Return [X, Y] of the center of cell containing provided text 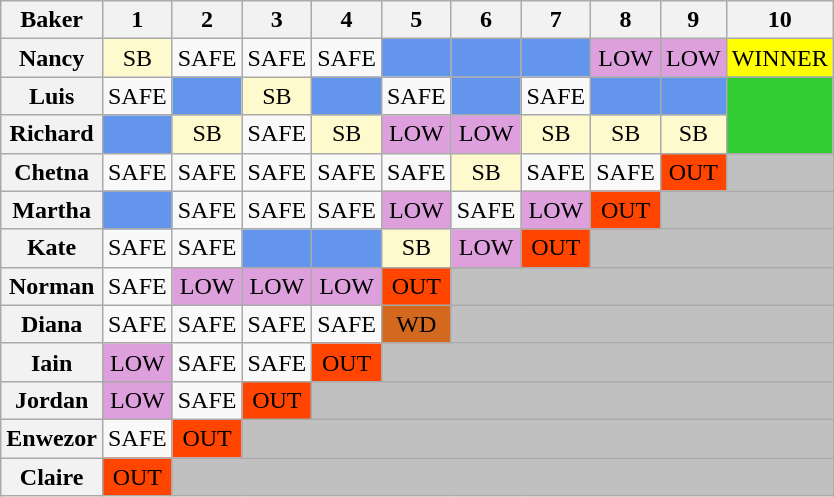
9 [693, 20]
Richard [52, 134]
Kate [52, 248]
Nancy [52, 58]
Luis [52, 96]
Chetna [52, 172]
8 [626, 20]
6 [486, 20]
7 [556, 20]
Enwezor [52, 438]
1 [137, 20]
Jordan [52, 400]
2 [207, 20]
Baker [52, 20]
Diana [52, 324]
Norman [52, 286]
5 [416, 20]
Iain [52, 362]
WD [416, 324]
Martha [52, 210]
3 [277, 20]
WINNER [780, 58]
Claire [52, 477]
10 [780, 20]
4 [347, 20]
